Identify which cell holds the provided text, then report its [x, y] central coordinate. 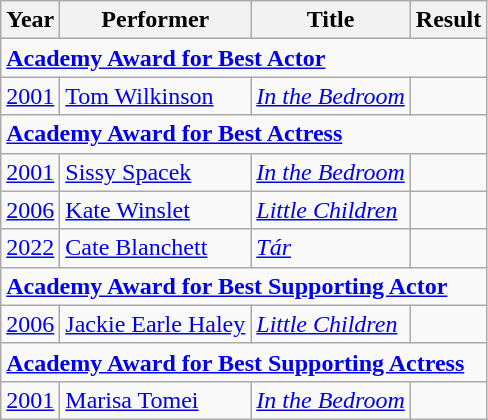
Year [30, 20]
Academy Award for Best Supporting Actress [244, 362]
2022 [30, 248]
Marisa Tomei [156, 400]
Academy Award for Best Actress [244, 134]
Cate Blanchett [156, 248]
Academy Award for Best Supporting Actor [244, 286]
Kate Winslet [156, 210]
Performer [156, 20]
Result [448, 20]
Sissy Spacek [156, 172]
Academy Award for Best Actor [244, 58]
Tár [330, 248]
Tom Wilkinson [156, 96]
Jackie Earle Haley [156, 324]
Title [330, 20]
